Detect which cell encompasses the target text, then output its [X, Y] center coordinate. 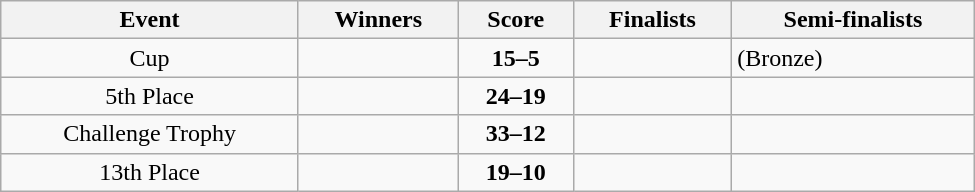
Finalists [652, 20]
Event [150, 20]
Challenge Trophy [150, 134]
5th Place [150, 96]
Score [516, 20]
Semi-finalists [854, 20]
19–10 [516, 172]
(Bronze) [854, 58]
Winners [378, 20]
24–19 [516, 96]
33–12 [516, 134]
15–5 [516, 58]
Cup [150, 58]
13th Place [150, 172]
